Scan for the cell matching the given text and deliver its [x, y] coordinate at center. 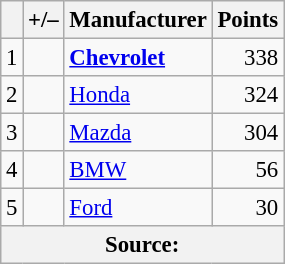
3 [12, 133]
Ford [138, 208]
5 [12, 208]
Chevrolet [138, 58]
338 [248, 58]
Honda [138, 95]
2 [12, 95]
Source: [142, 245]
56 [248, 170]
304 [248, 133]
30 [248, 208]
BMW [138, 170]
+/– [44, 20]
Mazda [138, 133]
Points [248, 20]
1 [12, 58]
Manufacturer [138, 20]
4 [12, 170]
324 [248, 95]
